Capture the cell that displays the provided text and extract its (X, Y) central coordinate. 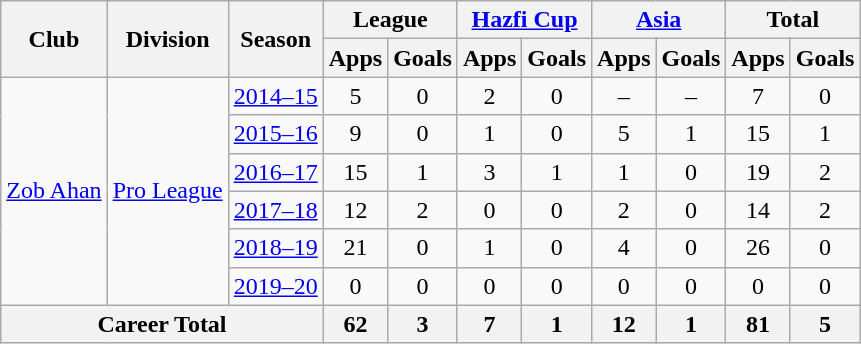
2018–19 (276, 248)
2014–15 (276, 96)
62 (355, 324)
Asia (659, 20)
81 (758, 324)
4 (624, 248)
Division (168, 39)
Hazfi Cup (524, 20)
2016–17 (276, 172)
Zob Ahan (54, 191)
2015–16 (276, 134)
Career Total (162, 324)
21 (355, 248)
League (390, 20)
Pro League (168, 191)
Total (793, 20)
9 (355, 134)
26 (758, 248)
2017–18 (276, 210)
Club (54, 39)
2019–20 (276, 286)
19 (758, 172)
Season (276, 39)
14 (758, 210)
